Detect which cell encompasses the target text, then output its (x, y) center coordinate. 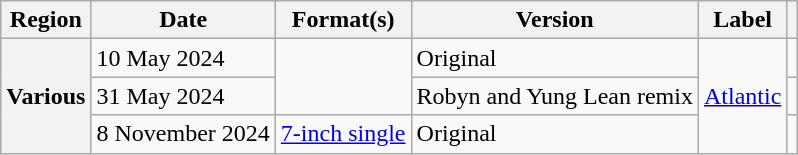
Atlantic (742, 96)
Format(s) (343, 20)
8 November 2024 (183, 134)
Various (46, 96)
31 May 2024 (183, 96)
Version (554, 20)
Date (183, 20)
Region (46, 20)
Label (742, 20)
Robyn and Yung Lean remix (554, 96)
10 May 2024 (183, 58)
7-inch single (343, 134)
